Return the (X, Y) coordinate for the center point of the cell that contains the specified text.  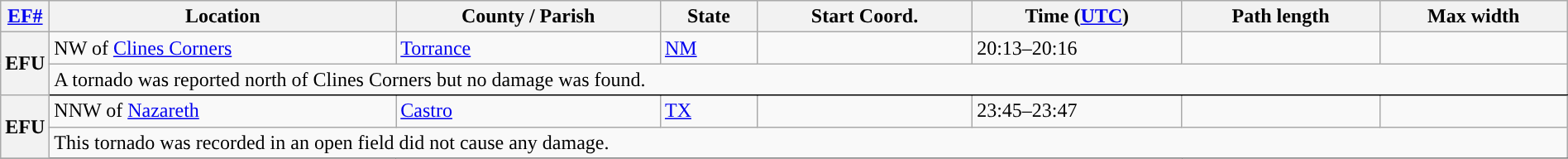
NW of Clines Corners (223, 48)
County / Parish (528, 17)
Torrance (528, 48)
This tornado was recorded in an open field did not cause any damage. (809, 142)
EF# (25, 17)
A tornado was reported north of Clines Corners but no damage was found. (809, 79)
Max width (1474, 17)
20:13–20:16 (1077, 48)
State (708, 17)
TX (708, 111)
Castro (528, 111)
Location (223, 17)
Path length (1280, 17)
Start Coord. (864, 17)
Time (UTC) (1077, 17)
23:45–23:47 (1077, 111)
NNW of Nazareth (223, 111)
NM (708, 48)
